Identify which cell holds the provided text, then report its (x, y) central coordinate. 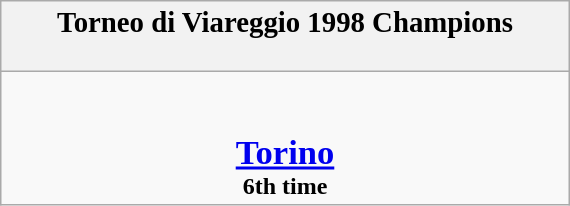
Torino6th time (284, 138)
Torneo di Viareggio 1998 Champions (284, 36)
